Capture the cell that displays the provided text and extract its [X, Y] central coordinate. 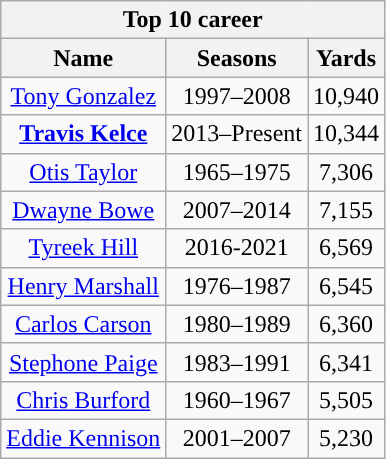
5,505 [346, 400]
1983–1991 [237, 362]
2016-2021 [237, 248]
7,306 [346, 172]
2001–2007 [237, 438]
5,230 [346, 438]
Top 10 career [193, 20]
1965–1975 [237, 172]
Tyreek Hill [84, 248]
10,344 [346, 134]
Yards [346, 58]
7,155 [346, 210]
1980–1989 [237, 324]
Henry Marshall [84, 286]
Seasons [237, 58]
Stephone Paige [84, 362]
1960–1967 [237, 400]
6,360 [346, 324]
Otis Taylor [84, 172]
Name [84, 58]
Dwayne Bowe [84, 210]
2007–2014 [237, 210]
Chris Burford [84, 400]
Eddie Kennison [84, 438]
6,341 [346, 362]
6,569 [346, 248]
1997–2008 [237, 96]
10,940 [346, 96]
Carlos Carson [84, 324]
1976–1987 [237, 286]
2013–Present [237, 134]
Tony Gonzalez [84, 96]
Travis Kelce [84, 134]
6,545 [346, 286]
